Provide the (x, y) coordinate of the cell's center where the given text is located.  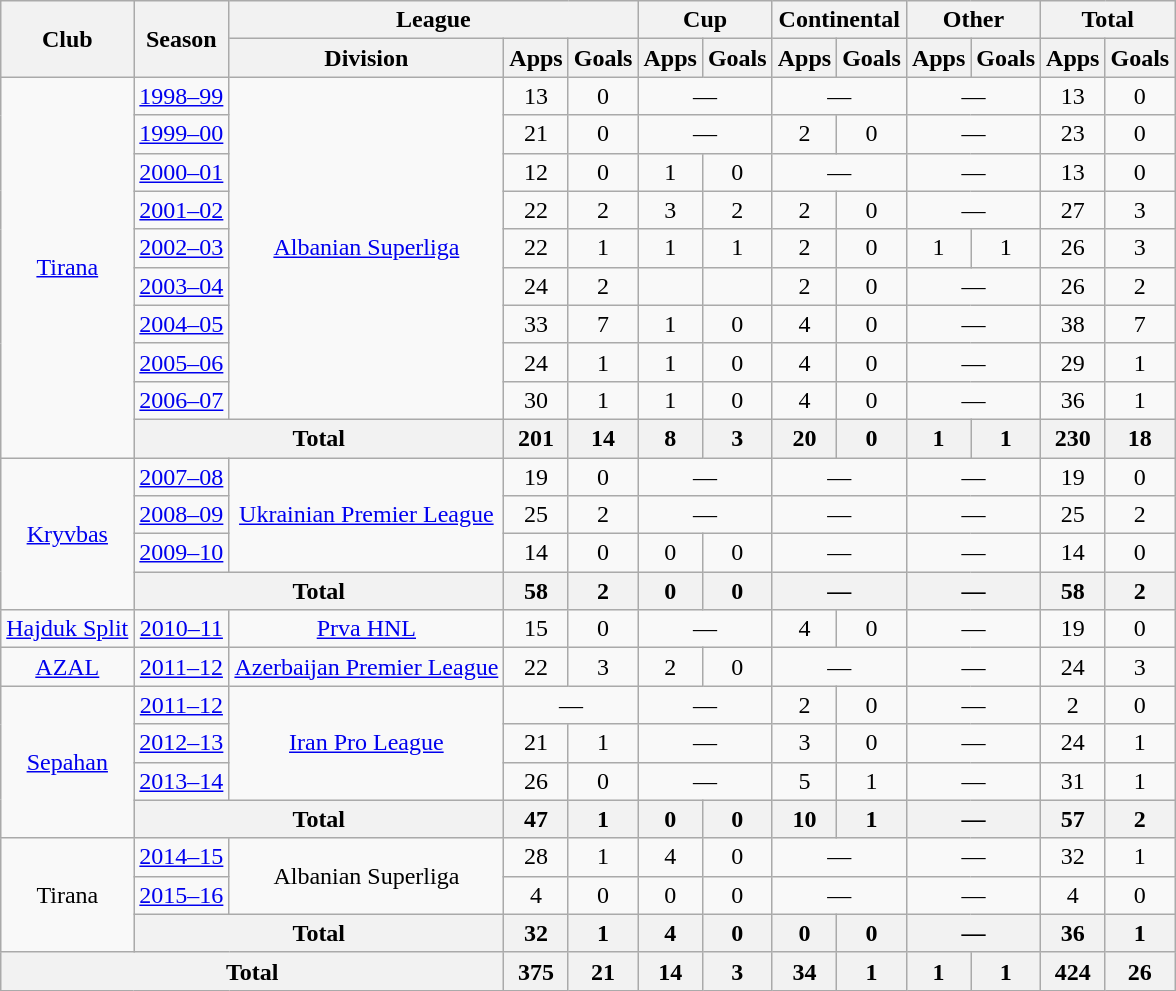
27 (1073, 210)
1998–99 (182, 96)
Sepahan (68, 762)
34 (804, 971)
18 (1140, 438)
2003–04 (182, 286)
Azerbaijan Premier League (366, 667)
2009–10 (182, 553)
2008–09 (182, 515)
Division (366, 58)
38 (1073, 324)
Season (182, 39)
Prva HNL (366, 629)
33 (536, 324)
424 (1073, 971)
Hajduk Split (68, 629)
2002–03 (182, 248)
2012–13 (182, 743)
201 (536, 438)
Continental (839, 20)
230 (1073, 438)
Ukrainian Premier League (366, 515)
Cup (705, 20)
2005–06 (182, 362)
15 (536, 629)
2006–07 (182, 400)
Club (68, 39)
AZAL (68, 667)
2014–15 (182, 857)
30 (536, 400)
28 (536, 857)
2013–14 (182, 781)
23 (1073, 134)
20 (804, 438)
2001–02 (182, 210)
1999–00 (182, 134)
5 (804, 781)
375 (536, 971)
2015–16 (182, 895)
League (434, 20)
10 (804, 819)
2004–05 (182, 324)
Kryvbas (68, 534)
12 (536, 172)
2007–08 (182, 477)
57 (1073, 819)
29 (1073, 362)
31 (1073, 781)
Other (973, 20)
8 (670, 438)
2010–11 (182, 629)
2000–01 (182, 172)
47 (536, 819)
Iran Pro League (366, 743)
